Find where the given text appears and provide that cell's center as [x, y] coordinate. 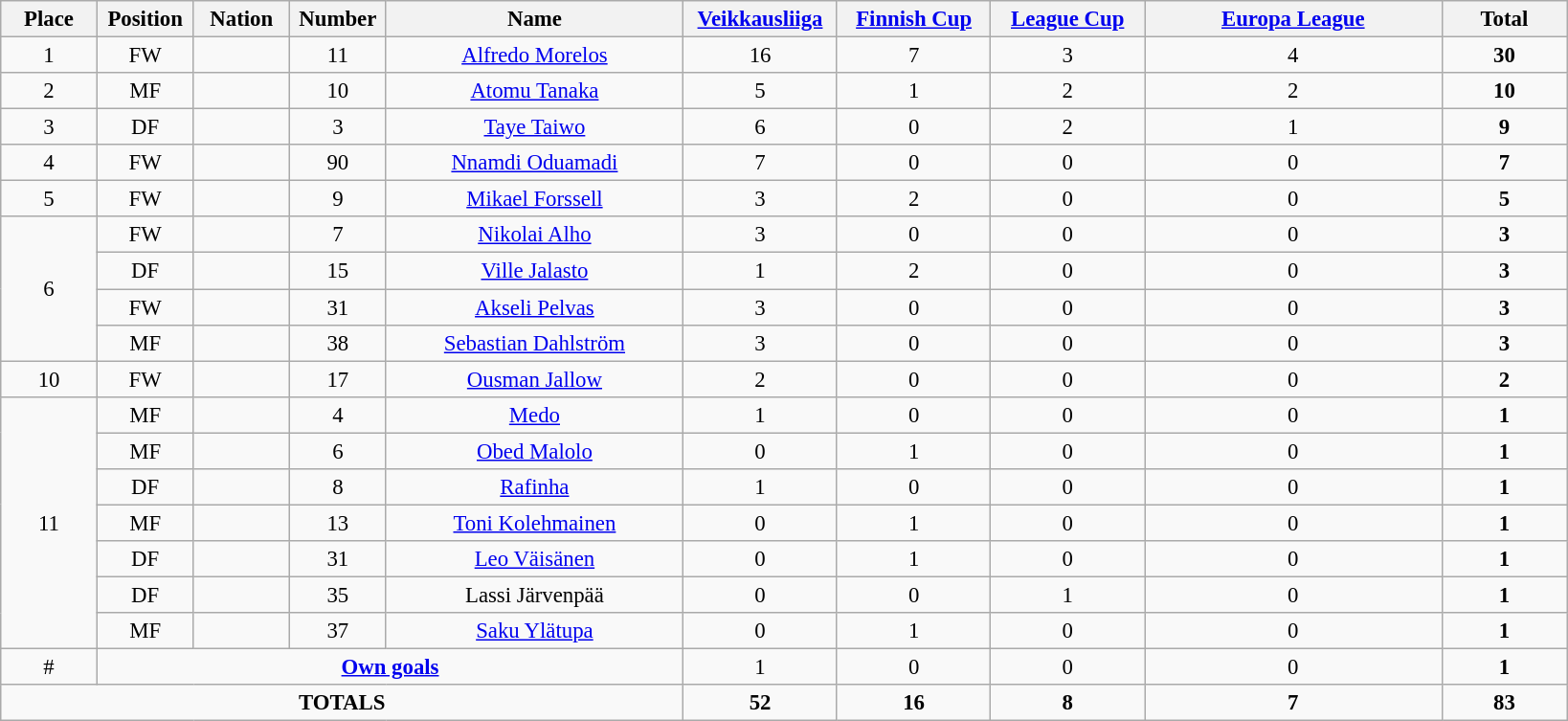
Position [146, 19]
Number [339, 19]
# [50, 667]
Toni Kolehmainen [534, 523]
Sebastian Dahlström [534, 343]
38 [339, 343]
Lassi Järvenpää [534, 595]
Akseli Pelvas [534, 307]
15 [339, 271]
Obed Malolo [534, 451]
Place [50, 19]
Leo Väisänen [534, 559]
13 [339, 523]
Name [534, 19]
Medo [534, 415]
Alfredo Morelos [534, 56]
Nikolai Alho [534, 235]
Taye Taiwo [534, 127]
Nnamdi Oduamadi [534, 163]
Veikkausliiga [760, 19]
Atomu Tanaka [534, 91]
Nation [241, 19]
Saku Ylätupa [534, 631]
TOTALS [343, 703]
Ville Jalasto [534, 271]
37 [339, 631]
Own goals [390, 667]
30 [1505, 56]
52 [760, 703]
Total [1505, 19]
90 [339, 163]
83 [1505, 703]
Ousman Jallow [534, 379]
Mikael Forssell [534, 199]
Finnish Cup [913, 19]
League Cup [1068, 19]
17 [339, 379]
35 [339, 595]
Europa League [1294, 19]
Rafinha [534, 487]
